Capture the cell that displays the provided text and extract its [x, y] central coordinate. 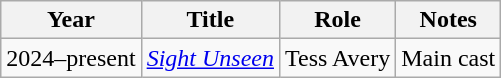
Notes [448, 20]
Year [71, 20]
2024–present [71, 58]
Main cast [448, 58]
Tess Avery [337, 58]
Sight Unseen [210, 58]
Title [210, 20]
Role [337, 20]
